Pinpoint the cell where the given text exists, returning its [x, y] midpoint coordinate. 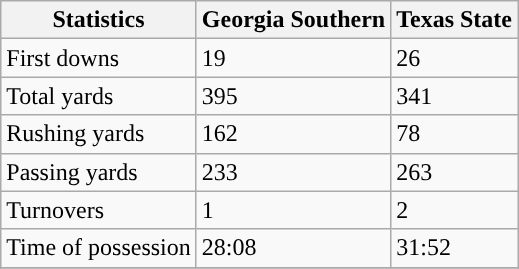
Statistics [99, 20]
Turnovers [99, 210]
233 [293, 172]
341 [454, 96]
263 [454, 172]
1 [293, 210]
2 [454, 210]
First downs [99, 58]
28:08 [293, 248]
Rushing yards [99, 134]
Georgia Southern [293, 20]
Passing yards [99, 172]
395 [293, 96]
78 [454, 134]
Texas State [454, 20]
31:52 [454, 248]
19 [293, 58]
Total yards [99, 96]
Time of possession [99, 248]
162 [293, 134]
26 [454, 58]
